For the text-containing cell, return its midpoint in [x, y] coordinate format. 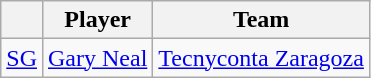
Player [97, 20]
Team [262, 20]
SG [22, 58]
Gary Neal [97, 58]
Tecnyconta Zaragoza [262, 58]
